Detect which cell encompasses the target text, then output its [X, Y] center coordinate. 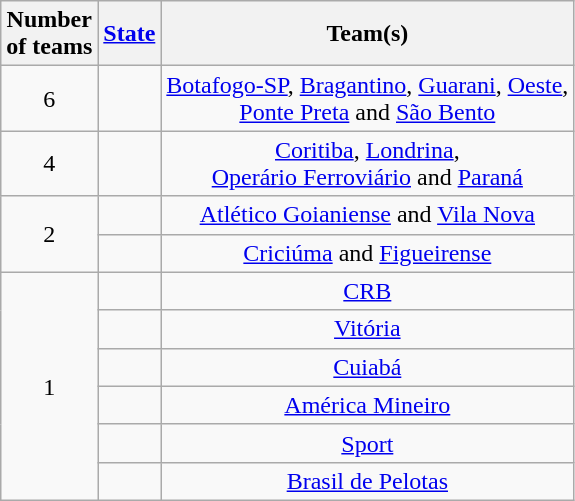
Atlético Goianiense and Vila Nova [368, 215]
Team(s) [368, 34]
4 [50, 164]
6 [50, 98]
Vitória [368, 329]
State [130, 34]
Coritiba, Londrina,Operário Ferroviário and Paraná [368, 164]
2 [50, 234]
Brasil de Pelotas [368, 481]
Criciúma and Figueirense [368, 253]
CRB [368, 291]
Cuiabá [368, 367]
América Mineiro [368, 405]
Sport [368, 443]
1 [50, 386]
Botafogo-SP, Bragantino, Guarani, Oeste,Ponte Preta and São Bento [368, 98]
Numberof teams [50, 34]
